Find where the given text appears and provide that cell's center as (x, y) coordinate. 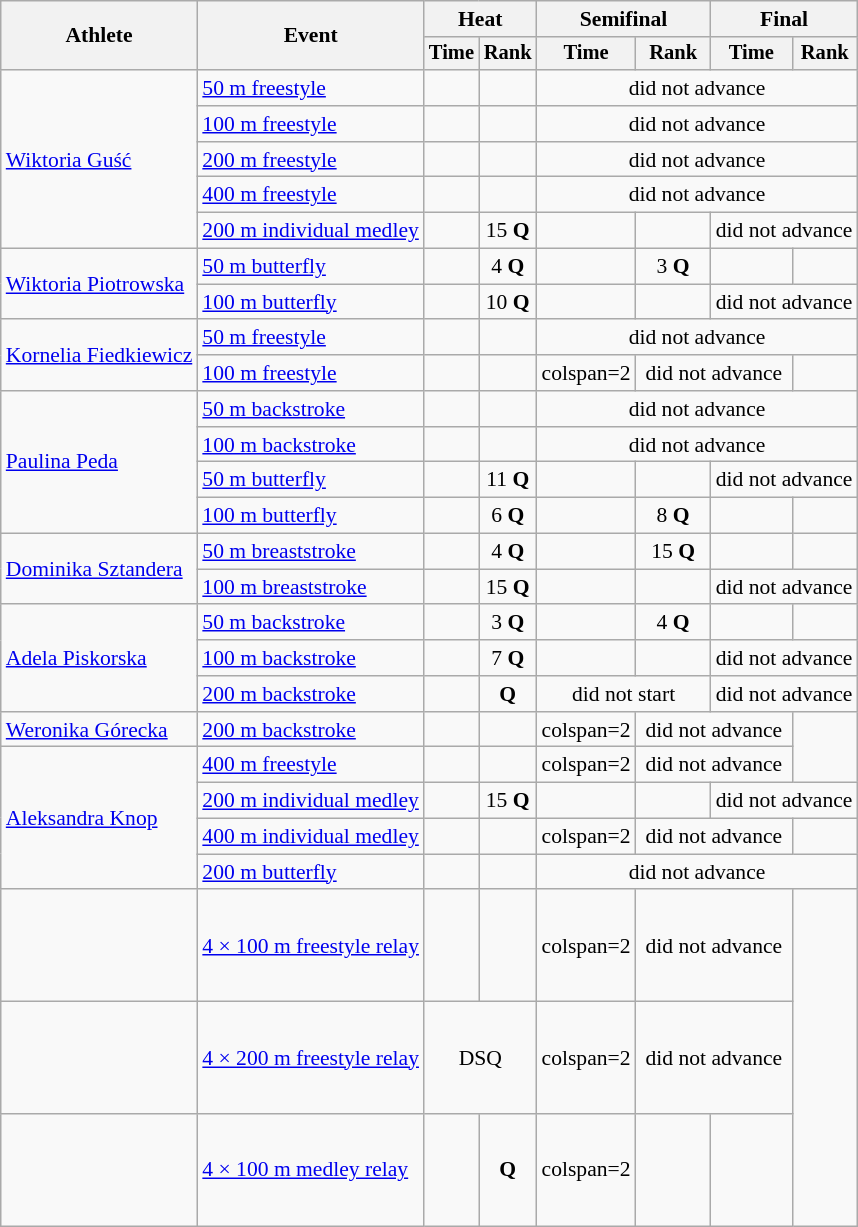
Semifinal (624, 19)
200 m butterfly (310, 872)
200 m freestyle (310, 160)
Kornelia Fiedkiewicz (100, 356)
4 × 100 m freestyle relay (310, 946)
50 m breaststroke (310, 552)
Wiktoria Guść (100, 159)
Heat (480, 19)
Final (784, 19)
did not start (624, 694)
11 Q (508, 480)
Weronika Górecka (100, 730)
100 m breaststroke (310, 587)
6 Q (508, 516)
7 Q (508, 658)
10 Q (508, 302)
4 × 200 m freestyle relay (310, 1058)
400 m individual medley (310, 837)
Adela Piskorska (100, 658)
Paulina Peda (100, 462)
8 Q (674, 516)
Athlete (100, 36)
4 × 100 m medley relay (310, 1170)
Aleksandra Knop (100, 818)
Event (310, 36)
Dominika Sztandera (100, 570)
Wiktoria Piotrowska (100, 284)
DSQ (480, 1058)
